Determine the (X, Y) coordinate at the center of the cell enclosing the given text.  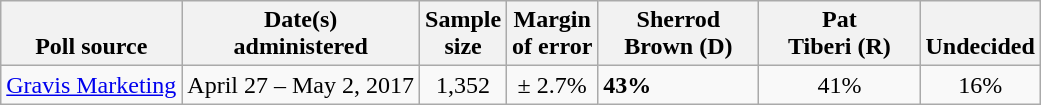
Poll source (92, 34)
± 2.7% (552, 85)
16% (980, 85)
Marginof error (552, 34)
Gravis Marketing (92, 85)
SherrodBrown (D) (678, 34)
41% (840, 85)
April 27 – May 2, 2017 (301, 85)
1,352 (464, 85)
Undecided (980, 34)
43% (678, 85)
Date(s)administered (301, 34)
PatTiberi (R) (840, 34)
Samplesize (464, 34)
